Output the (X, Y) coordinate of the center of the cell containing the given text.  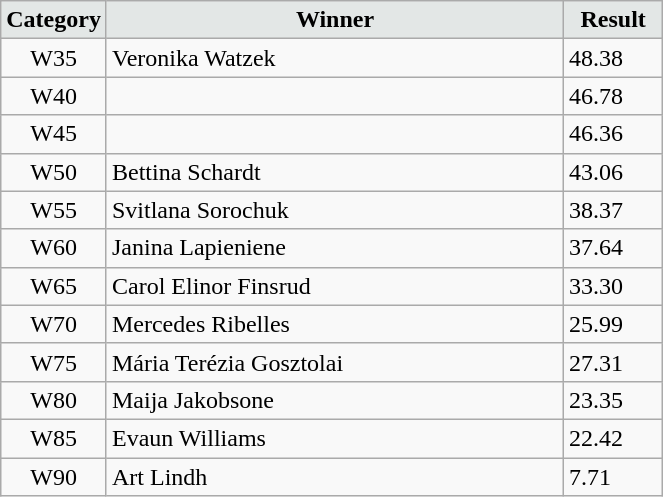
23.35 (614, 400)
W45 (54, 134)
W75 (54, 362)
Janina Lapieniene (334, 248)
W55 (54, 210)
W40 (54, 96)
38.37 (614, 210)
Mercedes Ribelles (334, 324)
46.36 (614, 134)
W70 (54, 324)
Carol Elinor Finsrud (334, 286)
Bettina Schardt (334, 172)
Winner (334, 20)
W90 (54, 477)
W80 (54, 400)
Mária Terézia Gosztolai (334, 362)
48.38 (614, 58)
33.30 (614, 286)
37.64 (614, 248)
W60 (54, 248)
43.06 (614, 172)
Evaun Williams (334, 438)
Category (54, 20)
27.31 (614, 362)
25.99 (614, 324)
W35 (54, 58)
22.42 (614, 438)
Veronika Watzek (334, 58)
46.78 (614, 96)
Result (614, 20)
W50 (54, 172)
W65 (54, 286)
W85 (54, 438)
7.71 (614, 477)
Maija Jakobsone (334, 400)
Svitlana Sorochuk (334, 210)
Art Lindh (334, 477)
